Find where the given text appears and provide that cell's center as (X, Y) coordinate. 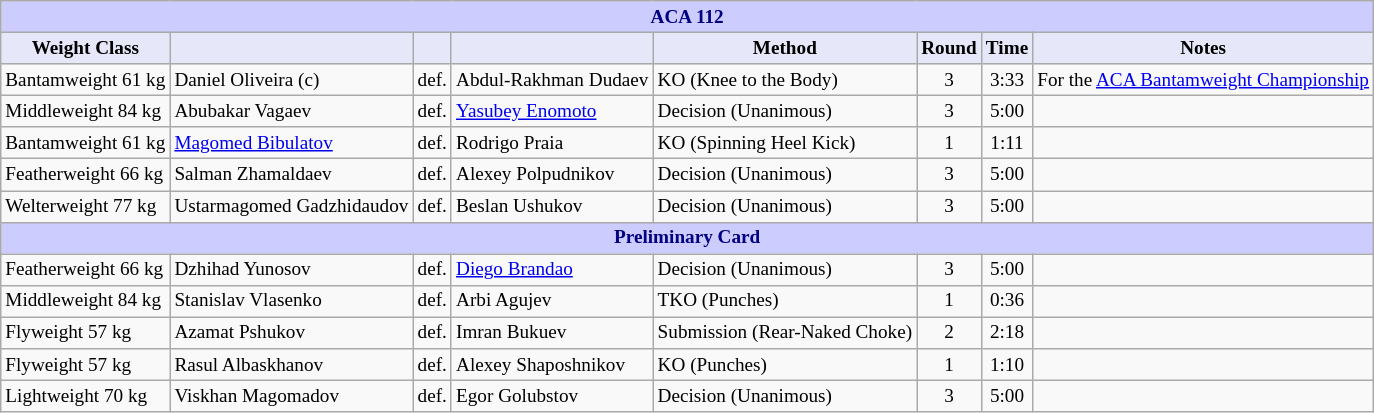
KO (Punches) (785, 365)
TKO (Punches) (785, 301)
Daniel Oliveira (c) (292, 80)
Welterweight 77 kg (86, 206)
Imran Bukuev (552, 333)
Rasul Albaskhanov (292, 365)
Alexey Shaposhnikov (552, 365)
Rodrigo Praia (552, 143)
Round (950, 48)
Abdul-Rakhman Dudaev (552, 80)
Yasubey Enomoto (552, 111)
Dzhihad Yunosov (292, 270)
Ustarmagomed Gadzhidaudov (292, 206)
Salman Zhamaldaev (292, 175)
Stanislav Vlasenko (292, 301)
0:36 (1006, 301)
1:11 (1006, 143)
Alexey Polpudnikov (552, 175)
Method (785, 48)
Beslan Ushukov (552, 206)
2:18 (1006, 333)
Submission (Rear-Naked Choke) (785, 333)
Notes (1204, 48)
Time (1006, 48)
KO (Spinning Heel Kick) (785, 143)
1:10 (1006, 365)
2 (950, 333)
Weight Class (86, 48)
Abubakar Vagaev (292, 111)
Preliminary Card (688, 238)
Viskhan Magomadov (292, 396)
Egor Golubstov (552, 396)
ACA 112 (688, 17)
Magomed Bibulatov (292, 143)
Azamat Pshukov (292, 333)
Diego Brandao (552, 270)
Lightweight 70 kg (86, 396)
For the ACA Bantamweight Championship (1204, 80)
3:33 (1006, 80)
Arbi Agujev (552, 301)
KO (Knee to the Body) (785, 80)
